Return the [X, Y] coordinate for the center point of the cell that contains the specified text.  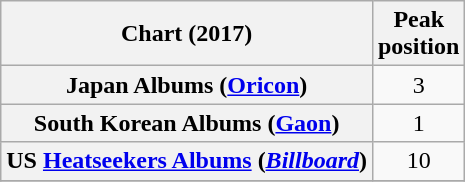
South Korean Albums (Gaon) [187, 123]
1 [418, 123]
Japan Albums (Oricon) [187, 85]
Peakposition [418, 34]
10 [418, 161]
US Heatseekers Albums (Billboard) [187, 161]
3 [418, 85]
Chart (2017) [187, 34]
